Locate the cell with the specified text and output its [x, y] center coordinate. 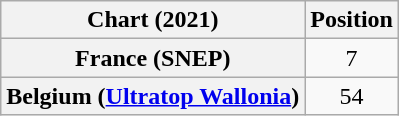
France (SNEP) [153, 58]
Position [352, 20]
54 [352, 96]
7 [352, 58]
Chart (2021) [153, 20]
Belgium (Ultratop Wallonia) [153, 96]
